Return the (x, y) coordinate for the center point of the cell that contains the specified text.  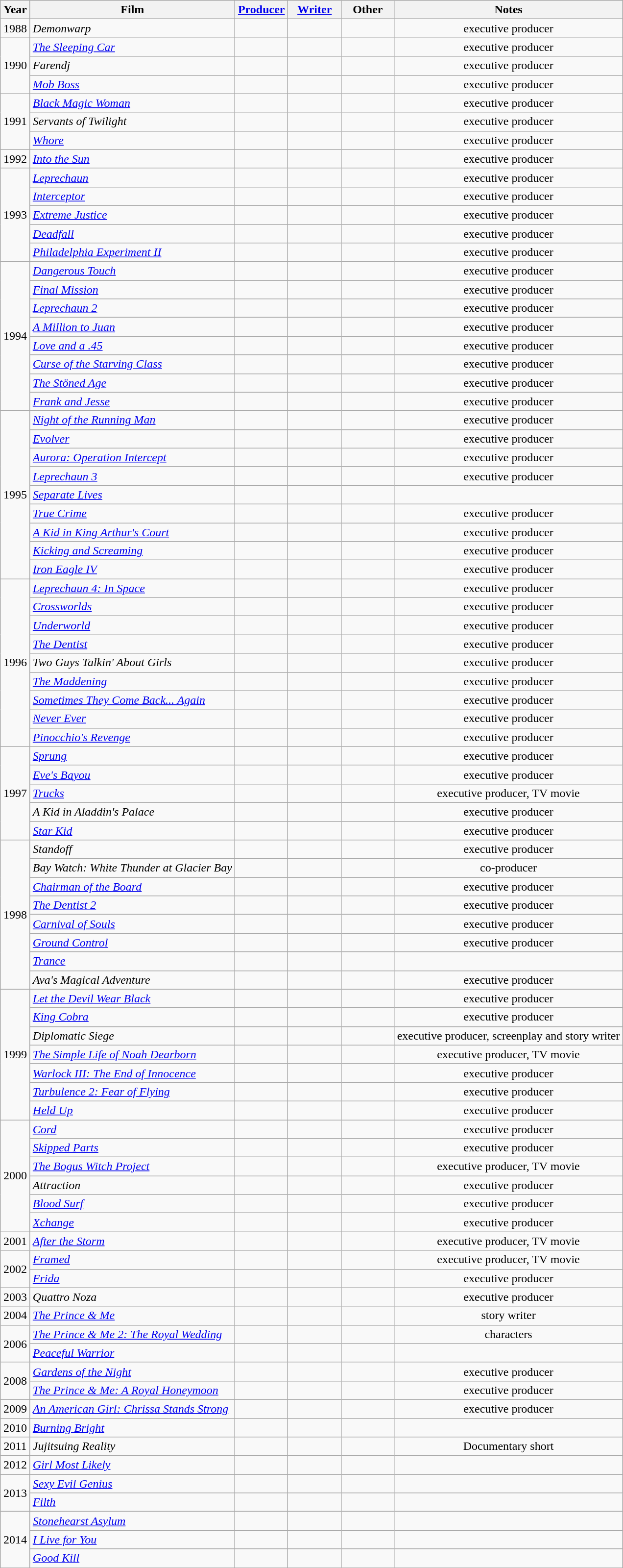
2008 (16, 1381)
A Million to Juan (132, 327)
Cord (132, 1129)
Leprechaun 4: In Space (132, 588)
1994 (16, 336)
story writer (508, 1316)
True Crime (132, 513)
Burning Bright (132, 1428)
Framed (132, 1260)
Leprechaun (132, 177)
Frank and Jesse (132, 401)
Let the Devil Wear Black (132, 998)
Trucks (132, 793)
Attraction (132, 1185)
Carnival of Souls (132, 924)
Good Kill (132, 1558)
Blood Surf (132, 1204)
Eve's Bayou (132, 774)
Dangerous Touch (132, 271)
1990 (16, 66)
The Sleeping Car (132, 47)
Girl Most Likely (132, 1465)
Ava's Magical Adventure (132, 980)
Interceptor (132, 196)
2013 (16, 1493)
Sometimes They Come Back... Again (132, 700)
Other (368, 10)
1993 (16, 215)
Sexy Evil Genius (132, 1484)
Film (132, 10)
Turbulence 2: Fear of Flying (132, 1092)
Writer (314, 10)
Philadelphia Experiment II (132, 252)
1997 (16, 793)
The Prince & Me: A Royal Honeymoon (132, 1390)
Trance (132, 961)
After the Storm (132, 1241)
Aurora: Operation Intercept (132, 457)
Xchange (132, 1222)
Frida (132, 1278)
Crossworlds (132, 607)
The Dentist 2 (132, 905)
executive producer, screenplay and story writer (508, 1036)
Producer (262, 10)
Sprung (132, 756)
Jujitsuing Reality (132, 1446)
Kicking and Screaming (132, 551)
Bay Watch: White Thunder at Glacier Bay (132, 868)
Separate Lives (132, 495)
Deadfall (132, 234)
Two Guys Talkin' About Girls (132, 663)
A Kid in Aladdin's Palace (132, 812)
Warlock III: The End of Innocence (132, 1073)
1991 (16, 122)
Ground Control (132, 943)
King Cobra (132, 1017)
Pinocchio's Revenge (132, 737)
Night of the Running Man (132, 420)
The Prince & Me 2: The Royal Wedding (132, 1334)
Love and a .45 (132, 346)
I Live for You (132, 1540)
2001 (16, 1241)
Evolver (132, 439)
Leprechaun 3 (132, 476)
2006 (16, 1344)
Gardens of the Night (132, 1371)
Servants of Twilight (132, 122)
The Maddening (132, 681)
Stonehearst Asylum (132, 1521)
Leprechaun 2 (132, 308)
1998 (16, 915)
An American Girl: Chrissa Stands Strong (132, 1409)
The Stöned Age (132, 383)
Into the Sun (132, 159)
1992 (16, 159)
Standoff (132, 849)
Black Magic Woman (132, 103)
2000 (16, 1175)
Chairman of the Board (132, 887)
The Bogus Witch Project (132, 1167)
Held Up (132, 1110)
Final Mission (132, 290)
Filth (132, 1502)
2009 (16, 1409)
The Dentist (132, 644)
1995 (16, 495)
Demonwarp (132, 28)
2014 (16, 1540)
1988 (16, 28)
1999 (16, 1054)
Farendj (132, 66)
Extreme Justice (132, 215)
Year (16, 10)
1996 (16, 663)
2012 (16, 1465)
Quattro Noza (132, 1297)
Diplomatic Siege (132, 1036)
characters (508, 1334)
Documentary short (508, 1446)
Never Ever (132, 719)
co-producer (508, 868)
2004 (16, 1316)
The Prince & Me (132, 1316)
Iron Eagle IV (132, 570)
Mob Boss (132, 84)
2011 (16, 1446)
A Kid in King Arthur's Court (132, 532)
Skipped Parts (132, 1148)
Star Kid (132, 831)
Curse of the Starving Class (132, 364)
2010 (16, 1428)
2002 (16, 1269)
The Simple Life of Noah Dearborn (132, 1054)
Underworld (132, 625)
Notes (508, 10)
Peaceful Warrior (132, 1353)
Whore (132, 140)
2003 (16, 1297)
